Identify which cell holds the provided text, then report its (X, Y) central coordinate. 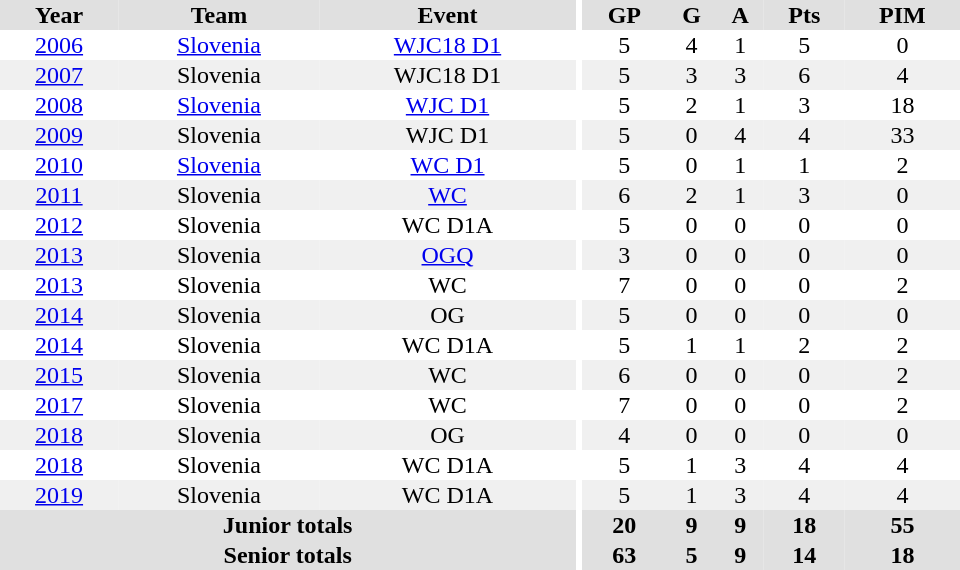
Team (219, 15)
A (740, 15)
OGQ (448, 255)
PIM (902, 15)
2010 (59, 165)
Junior totals (288, 525)
14 (804, 555)
2017 (59, 405)
2012 (59, 225)
Year (59, 15)
2008 (59, 105)
Event (448, 15)
Pts (804, 15)
63 (624, 555)
WC D1 (448, 165)
2009 (59, 135)
55 (902, 525)
2007 (59, 75)
2019 (59, 495)
2006 (59, 45)
20 (624, 525)
GP (624, 15)
2015 (59, 375)
2011 (59, 195)
33 (902, 135)
Senior totals (288, 555)
G (691, 15)
